From the cell containing the given text, extract its center point as [X, Y] coordinate. 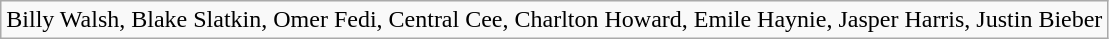
Billy Walsh, Blake Slatkin, Omer Fedi, Central Cee, Charlton Howard, Emile Haynie, Jasper Harris, Justin Bieber [554, 20]
